Return (x, y) of the center of cell containing provided text 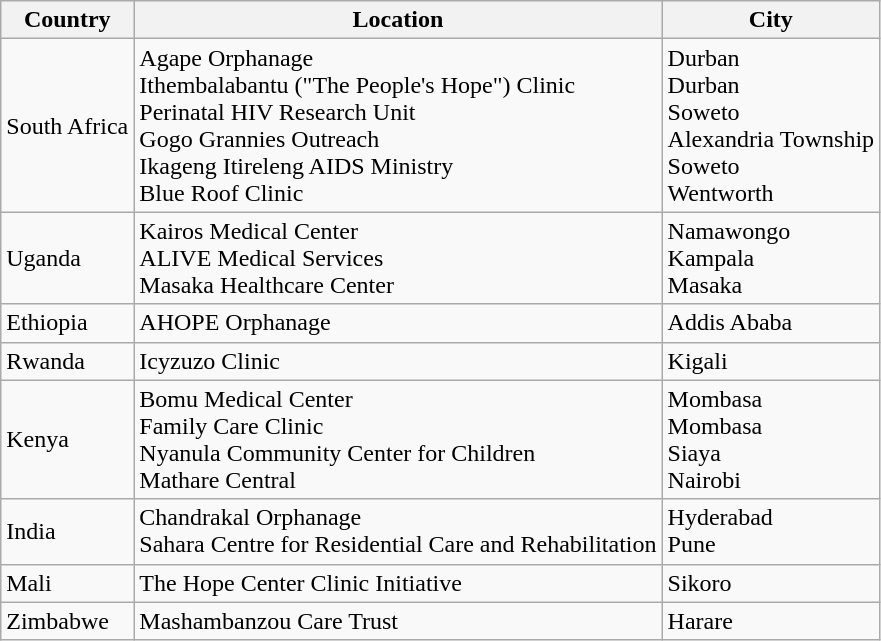
Country (68, 20)
Sikoro (771, 583)
The Hope Center Clinic Initiative (398, 583)
NamawongoKampalaMasaka (771, 258)
Chandrakal Orphanage Sahara Centre for Residential Care and Rehabilitation (398, 532)
India (68, 532)
Hyderabad Pune (771, 532)
AHOPE Orphanage (398, 323)
Ethiopia (68, 323)
Kairos Medical CenterALIVE Medical ServicesMasaka Healthcare Center (398, 258)
Mashambanzou Care Trust (398, 621)
Zimbabwe (68, 621)
Harare (771, 621)
Uganda (68, 258)
Addis Ababa (771, 323)
Rwanda (68, 361)
Icyzuzo Clinic (398, 361)
Bomu Medical CenterFamily Care ClinicNyanula Community Center for ChildrenMathare Central (398, 440)
South Africa (68, 126)
MombasaMombasaSiayaNairobi (771, 440)
Location (398, 20)
Kenya (68, 440)
Mali (68, 583)
City (771, 20)
DurbanDurbanSowetoAlexandria TownshipSowetoWentworth (771, 126)
Kigali (771, 361)
